Identify which cell holds the provided text, then report its [x, y] central coordinate. 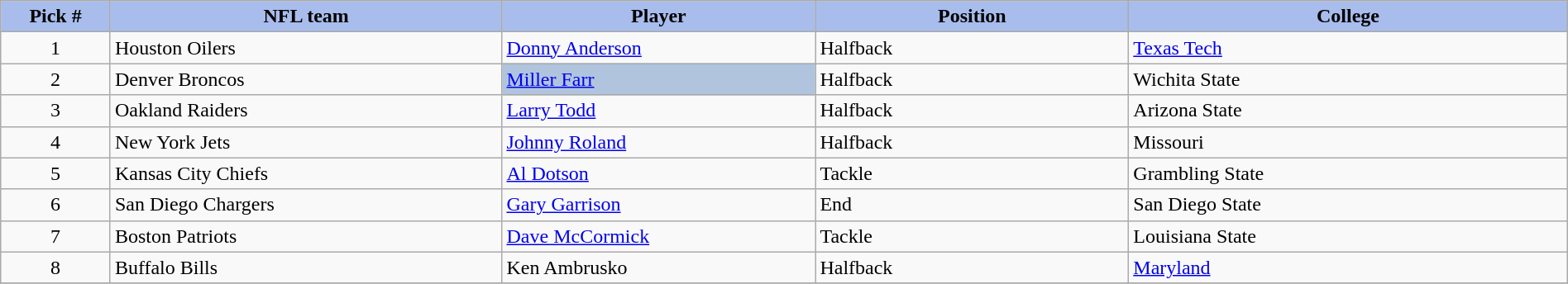
4 [56, 142]
Buffalo Bills [306, 267]
San Diego Chargers [306, 205]
Louisiana State [1348, 236]
2 [56, 79]
Johnny Roland [658, 142]
1 [56, 48]
Miller Farr [658, 79]
Maryland [1348, 267]
College [1348, 17]
San Diego State [1348, 205]
Texas Tech [1348, 48]
Denver Broncos [306, 79]
Boston Patriots [306, 236]
8 [56, 267]
Oakland Raiders [306, 111]
NFL team [306, 17]
7 [56, 236]
Houston Oilers [306, 48]
Gary Garrison [658, 205]
Player [658, 17]
Kansas City Chiefs [306, 173]
Wichita State [1348, 79]
Ken Ambrusko [658, 267]
Arizona State [1348, 111]
Missouri [1348, 142]
Donny Anderson [658, 48]
5 [56, 173]
End [973, 205]
Al Dotson [658, 173]
New York Jets [306, 142]
3 [56, 111]
Larry Todd [658, 111]
6 [56, 205]
Position [973, 17]
Grambling State [1348, 173]
Dave McCormick [658, 236]
Pick # [56, 17]
